Return the [x, y] coordinate for the center point of the cell that contains the specified text.  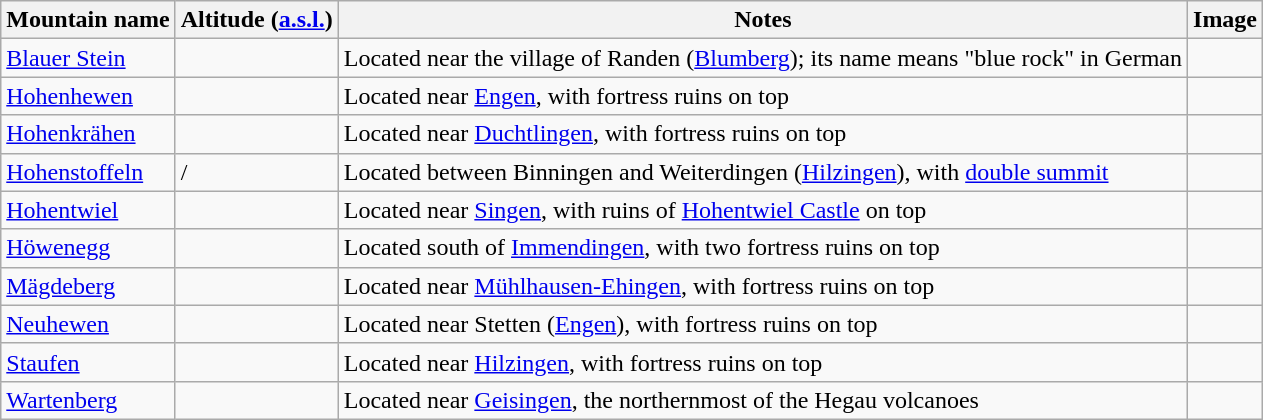
Located near Hilzingen, with fortress ruins on top [762, 362]
Located near Geisingen, the northernmost of the Hegau volcanoes [762, 400]
Image [1226, 20]
Mägdeberg [88, 286]
/ [256, 172]
Altitude (a.s.l.) [256, 20]
Located near Engen, with fortress ruins on top [762, 96]
Located near Mühlhausen-Ehingen, with fortress ruins on top [762, 286]
Mountain name [88, 20]
Hohenkrähen [88, 134]
Höwenegg [88, 248]
Notes [762, 20]
Staufen [88, 362]
Wartenberg [88, 400]
Located south of Immendingen, with two fortress ruins on top [762, 248]
Neuhewen [88, 324]
Located near Stetten (Engen), with fortress ruins on top [762, 324]
Hohenstoffeln [88, 172]
Located near Duchtlingen, with fortress ruins on top [762, 134]
Blauer Stein [88, 58]
Located near Singen, with ruins of Hohentwiel Castle on top [762, 210]
Located near the village of Randen (Blumberg); its name means "blue rock" in German [762, 58]
Located between Binningen and Weiterdingen (Hilzingen), with double summit [762, 172]
Hohentwiel [88, 210]
Hohenhewen [88, 96]
